Extract the (X, Y) coordinate from the center of the cell holding the provided text.  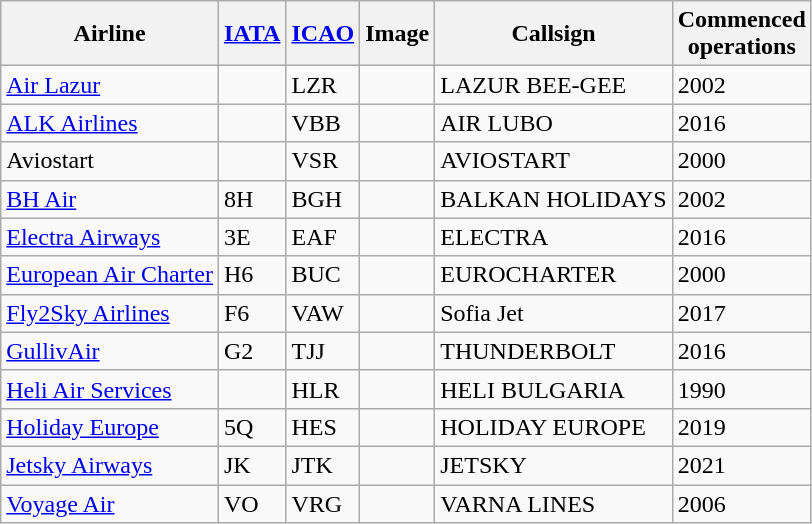
AVIOSTART (554, 161)
1990 (742, 389)
2017 (742, 313)
Fly2Sky Airlines (110, 313)
BGH (323, 199)
HLR (323, 389)
TJJ (323, 351)
ELECTRA (554, 237)
VAW (323, 313)
Callsign (554, 34)
F6 (252, 313)
ALK Airlines (110, 123)
HOLIDAY EUROPE (554, 427)
Airline (110, 34)
VBB (323, 123)
BH Air (110, 199)
EUROCHARTER (554, 275)
Sofia Jet (554, 313)
Jetsky Airways (110, 465)
GullivAir (110, 351)
BUC (323, 275)
VARNA LINES (554, 503)
AIR LUBO (554, 123)
THUNDERBOLT (554, 351)
Image (398, 34)
8H (252, 199)
Commencedoperations (742, 34)
G2 (252, 351)
ICAO (323, 34)
2021 (742, 465)
Air Lazur (110, 85)
VRG (323, 503)
JETSKY (554, 465)
BALKAN HOLIDAYS (554, 199)
Electra Airways (110, 237)
LZR (323, 85)
5Q (252, 427)
JTK (323, 465)
European Air Charter (110, 275)
JK (252, 465)
HES (323, 427)
VSR (323, 161)
IATA (252, 34)
Holiday Europe (110, 427)
3E (252, 237)
EAF (323, 237)
2019 (742, 427)
VO (252, 503)
H6 (252, 275)
2006 (742, 503)
Aviostart (110, 161)
HELI BULGARIA (554, 389)
Voyage Air (110, 503)
Heli Air Services (110, 389)
LAZUR BEE-GEE (554, 85)
